Identify which cell holds the provided text, then report its (X, Y) central coordinate. 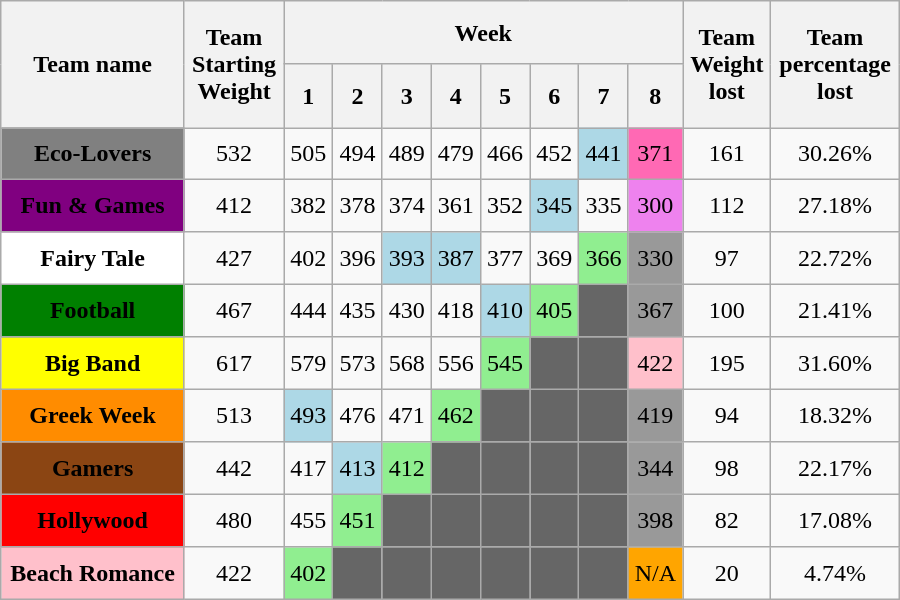
Big Band (93, 363)
Hollywood (93, 520)
Week (484, 32)
27.18% (835, 206)
TeamWeight lost (727, 64)
2 (358, 96)
441 (604, 154)
31.60% (835, 363)
479 (456, 154)
98 (727, 468)
513 (234, 416)
418 (456, 311)
Gamers (93, 468)
366 (604, 258)
Fairy Tale (93, 258)
22.72% (835, 258)
100 (727, 311)
Beach Romance (93, 573)
82 (727, 520)
Team name (93, 64)
TeamStartingWeight (234, 64)
Team percentage lost (835, 64)
398 (656, 520)
393 (406, 258)
30.26% (835, 154)
471 (406, 416)
21.41% (835, 311)
579 (308, 363)
112 (727, 206)
413 (358, 468)
300 (656, 206)
345 (554, 206)
7 (604, 96)
369 (554, 258)
455 (308, 520)
97 (727, 258)
161 (727, 154)
382 (308, 206)
94 (727, 416)
371 (656, 154)
22.17% (835, 468)
476 (358, 416)
195 (727, 363)
330 (656, 258)
573 (358, 363)
494 (358, 154)
6 (554, 96)
Fun & Games (93, 206)
405 (554, 311)
361 (456, 206)
480 (234, 520)
493 (308, 416)
417 (308, 468)
4 (456, 96)
410 (504, 311)
489 (406, 154)
1 (308, 96)
N/A (656, 573)
419 (656, 416)
20 (727, 573)
Greek Week (93, 416)
556 (456, 363)
4.74% (835, 573)
427 (234, 258)
396 (358, 258)
367 (656, 311)
17.08% (835, 520)
451 (358, 520)
387 (456, 258)
Eco-Lovers (93, 154)
5 (504, 96)
617 (234, 363)
532 (234, 154)
18.32% (835, 416)
505 (308, 154)
466 (504, 154)
444 (308, 311)
462 (456, 416)
452 (554, 154)
8 (656, 96)
335 (604, 206)
374 (406, 206)
467 (234, 311)
568 (406, 363)
545 (504, 363)
377 (504, 258)
435 (358, 311)
352 (504, 206)
430 (406, 311)
344 (656, 468)
442 (234, 468)
3 (406, 96)
378 (358, 206)
Football (93, 311)
